Find where the given text appears and provide that cell's center as (x, y) coordinate. 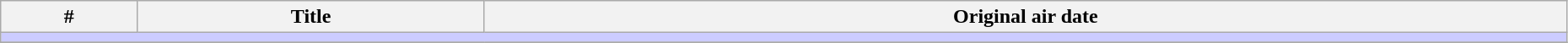
Title (311, 17)
# (69, 17)
Original air date (1026, 17)
